Capture the cell that displays the provided text and extract its (X, Y) central coordinate. 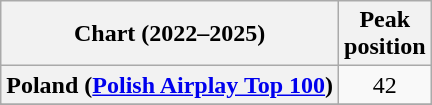
Peakposition (385, 34)
Chart (2022–2025) (170, 34)
42 (385, 85)
Poland (Polish Airplay Top 100) (170, 85)
